Return (X, Y) of the center of cell containing provided text 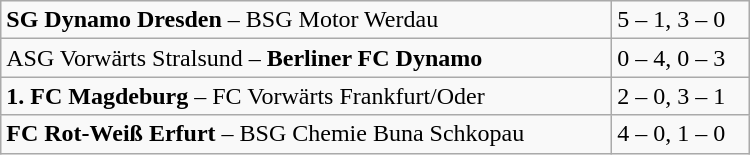
SG Dynamo Dresden – BSG Motor Werdau (306, 20)
0 – 4, 0 – 3 (681, 58)
FC Rot-Weiß Erfurt – BSG Chemie Buna Schkopau (306, 134)
4 – 0, 1 – 0 (681, 134)
2 – 0, 3 – 1 (681, 96)
5 – 1, 3 – 0 (681, 20)
ASG Vorwärts Stralsund – Berliner FC Dynamo (306, 58)
1. FC Magdeburg – FC Vorwärts Frankfurt/Oder (306, 96)
